Extract the (x, y) coordinate from the center of the cell holding the provided text.  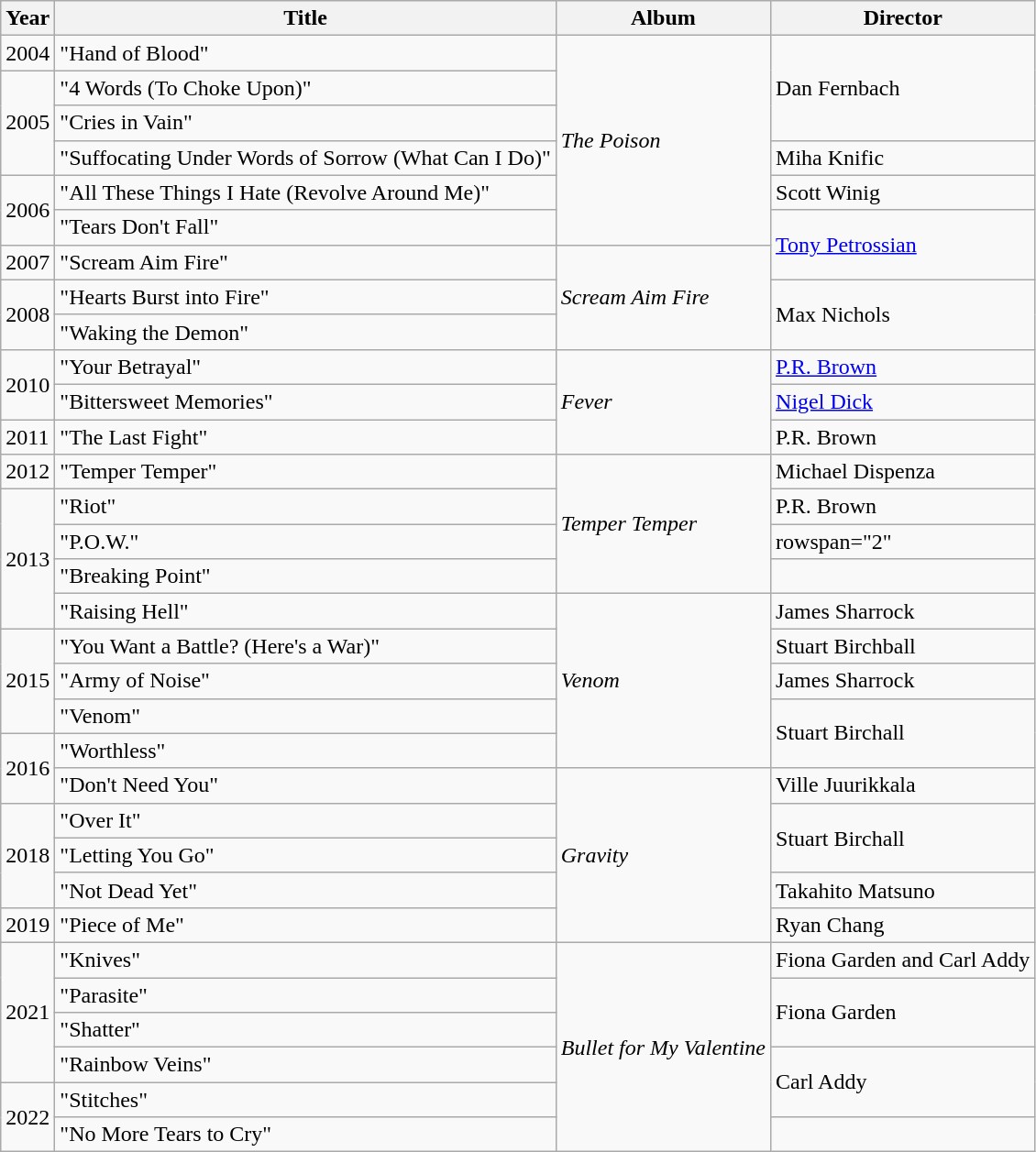
"Suffocating Under Words of Sorrow (What Can I Do)" (305, 158)
rowspan="2" (903, 542)
"Piece of Me" (305, 925)
"Raising Hell" (305, 611)
Fever (663, 401)
Carl Addy (903, 1082)
2016 (28, 768)
Scott Winig (903, 192)
"Letting You Go" (305, 855)
Fiona Garden and Carl Addy (903, 960)
Miha Knific (903, 158)
"Not Dead Yet" (305, 890)
Dan Fernbach (903, 88)
"Waking the Demon" (305, 332)
"Cries in Vain" (305, 123)
Year (28, 18)
"No More Tears to Cry" (305, 1135)
2004 (28, 53)
2021 (28, 1012)
"4 Words (To Choke Upon)" (305, 88)
"All These Things I Hate (Revolve Around Me)" (305, 192)
"Army of Noise" (305, 681)
2015 (28, 681)
2005 (28, 123)
"Worthless" (305, 751)
"Parasite" (305, 994)
"Riot" (305, 507)
"Hand of Blood" (305, 53)
"Breaking Point" (305, 576)
"Knives" (305, 960)
"P.O.W." (305, 542)
2008 (28, 314)
Gravity (663, 855)
Michael Dispenza (903, 472)
"Shatter" (305, 1030)
"Tears Don't Fall" (305, 227)
The Poison (663, 140)
Album (663, 18)
"Hearts Burst into Fire" (305, 297)
Director (903, 18)
Bullet for My Valentine (663, 1047)
"Your Betrayal" (305, 367)
Venom (663, 681)
"Over It" (305, 820)
2018 (28, 855)
Temper Temper (663, 524)
2006 (28, 210)
Nigel Dick (903, 401)
2019 (28, 925)
Ville Juurikkala (903, 785)
Stuart Birchball (903, 646)
"Stitches" (305, 1100)
"Venom" (305, 716)
"The Last Fight" (305, 437)
"Temper Temper" (305, 472)
"Bittersweet Memories" (305, 401)
2007 (28, 262)
Scream Aim Fire (663, 297)
Tony Petrossian (903, 245)
2010 (28, 384)
2013 (28, 559)
Takahito Matsuno (903, 890)
Fiona Garden (903, 1012)
Title (305, 18)
"Scream Aim Fire" (305, 262)
Max Nichols (903, 314)
2022 (28, 1117)
"You Want a Battle? (Here's a War)" (305, 646)
"Don't Need You" (305, 785)
"Rainbow Veins" (305, 1065)
Ryan Chang (903, 925)
2012 (28, 472)
2011 (28, 437)
